Provide the (X, Y) coordinate of the cell's center where the given text is located.  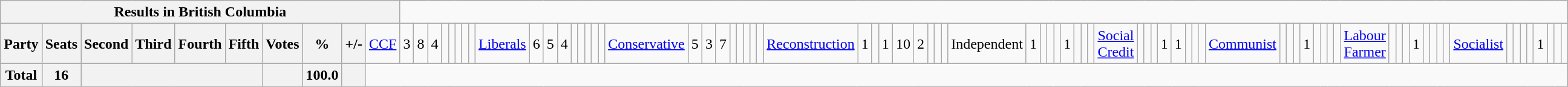
+/- (353, 44)
Party (21, 44)
Fourth (200, 44)
6 (536, 44)
8 (421, 44)
Labour Farmer (1365, 44)
Fifth (244, 44)
Total (21, 75)
10 (903, 44)
2 (921, 44)
Independent (987, 44)
Liberals (502, 44)
Second (106, 44)
Results in British Columbia (200, 12)
Conservative (647, 44)
Socialist (1478, 44)
7 (722, 44)
Votes (283, 44)
Communist (1243, 44)
16 (61, 75)
Social Credit (1116, 44)
% (322, 44)
Third (154, 44)
Seats (61, 44)
CCF (382, 44)
Reconstruction (811, 44)
100.0 (322, 75)
